Pinpoint the cell where the given text exists, returning its [X, Y] midpoint coordinate. 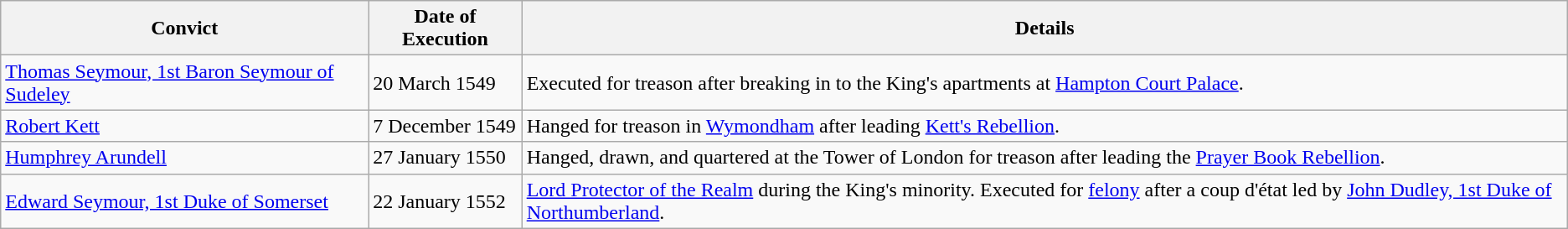
Hanged, drawn, and quartered at the Tower of London for treason after leading the Prayer Book Rebellion. [1044, 158]
20 March 1549 [446, 82]
Details [1044, 29]
Thomas Seymour, 1st Baron Seymour of Sudeley [184, 82]
7 December 1549 [446, 126]
Robert Kett [184, 126]
Convict [184, 29]
Edward Seymour, 1st Duke of Somerset [184, 201]
22 January 1552 [446, 201]
Executed for treason after breaking in to the King's apartments at Hampton Court Palace. [1044, 82]
27 January 1550 [446, 158]
Lord Protector of the Realm during the King's minority. Executed for felony after a coup d'état led by John Dudley, 1st Duke of Northumberland. [1044, 201]
Humphrey Arundell [184, 158]
Date of Execution [446, 29]
Hanged for treason in Wymondham after leading Kett's Rebellion. [1044, 126]
